Detect which cell encompasses the target text, then output its (x, y) center coordinate. 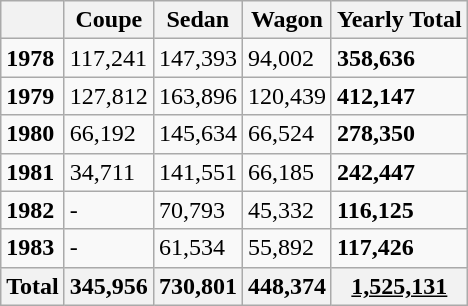
45,332 (286, 210)
242,447 (399, 172)
70,793 (198, 210)
1979 (33, 96)
66,192 (108, 134)
116,125 (399, 210)
94,002 (286, 58)
1,525,131 (399, 286)
1983 (33, 248)
Wagon (286, 20)
1978 (33, 58)
66,185 (286, 172)
730,801 (198, 286)
55,892 (286, 248)
117,426 (399, 248)
117,241 (108, 58)
163,896 (198, 96)
127,812 (108, 96)
Sedan (198, 20)
1981 (33, 172)
145,634 (198, 134)
358,636 (399, 58)
Coupe (108, 20)
Total (33, 286)
61,534 (198, 248)
345,956 (108, 286)
1982 (33, 210)
34,711 (108, 172)
Yearly Total (399, 20)
448,374 (286, 286)
141,551 (198, 172)
1980 (33, 134)
412,147 (399, 96)
66,524 (286, 134)
120,439 (286, 96)
278,350 (399, 134)
147,393 (198, 58)
